Identify which cell holds the provided text, then report its (x, y) central coordinate. 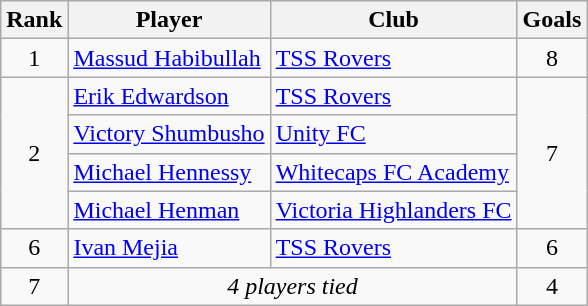
Whitecaps FC Academy (394, 172)
1 (34, 58)
Michael Hennessy (169, 172)
Rank (34, 20)
Goals (552, 20)
Victory Shumbusho (169, 134)
Unity FC (394, 134)
2 (34, 153)
8 (552, 58)
Massud Habibullah (169, 58)
Ivan Mejia (169, 248)
4 (552, 286)
Victoria Highlanders FC (394, 210)
Michael Henman (169, 210)
Player (169, 20)
Club (394, 20)
Erik Edwardson (169, 96)
4 players tied (292, 286)
